Search for the cell housing the specified text and yield its [x, y] center coordinate. 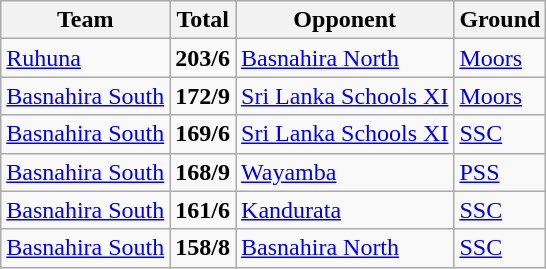
203/6 [203, 58]
Total [203, 20]
172/9 [203, 96]
158/8 [203, 248]
PSS [500, 172]
Opponent [345, 20]
169/6 [203, 134]
Team [86, 20]
Kandurata [345, 210]
Ground [500, 20]
Ruhuna [86, 58]
161/6 [203, 210]
168/9 [203, 172]
Wayamba [345, 172]
